Locate the cell with the specified text and output its (x, y) center coordinate. 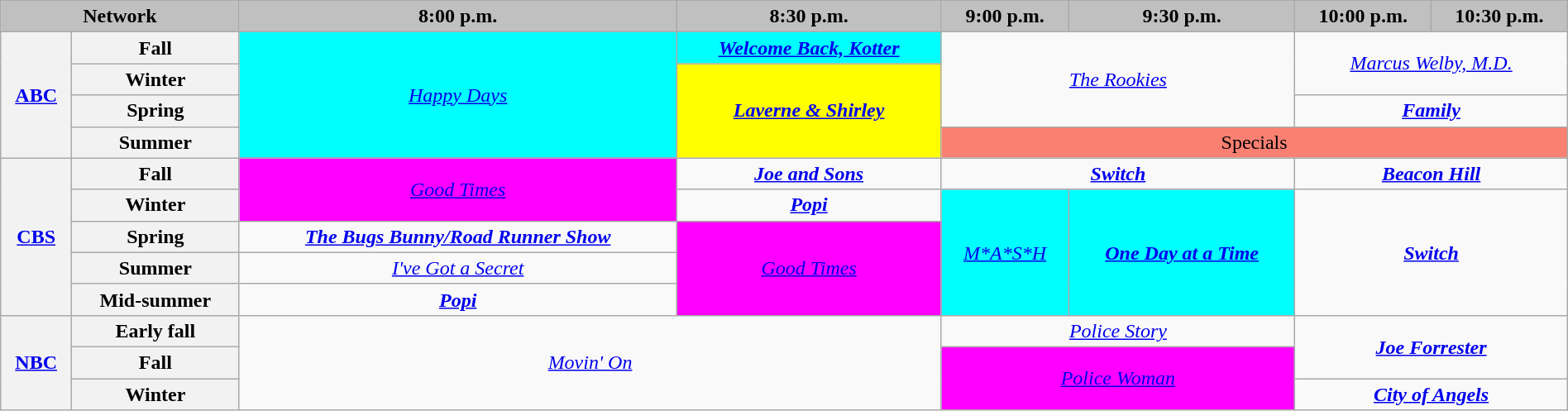
Police Woman (1118, 378)
Family (1431, 111)
The Bugs Bunny/Road Runner Show (458, 237)
Police Story (1118, 331)
Marcus Welby, M.D. (1431, 64)
Network (120, 17)
M*A*S*H (1005, 252)
9:30 p.m. (1182, 17)
Laverne & Shirley (809, 111)
Mid-summer (155, 299)
Specials (1254, 142)
City of Angels (1431, 394)
Happy Days (458, 95)
One Day at a Time (1182, 252)
Early fall (155, 331)
CBS (36, 237)
ABC (36, 95)
Joe and Sons (809, 174)
10:00 p.m. (1363, 17)
Joe Forrester (1431, 346)
8:00 p.m. (458, 17)
Welcome Back, Kotter (809, 48)
Beacon Hill (1431, 174)
I've Got a Secret (458, 268)
8:30 p.m. (809, 17)
The Rookies (1118, 79)
NBC (36, 362)
10:30 p.m. (1500, 17)
Movin' On (590, 362)
9:00 p.m. (1005, 17)
